Pinpoint the cell where the given text exists, returning its (x, y) midpoint coordinate. 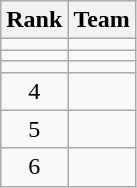
Rank (34, 20)
Team (102, 20)
4 (34, 91)
6 (34, 167)
5 (34, 129)
